Return [x, y] of the center of cell containing provided text 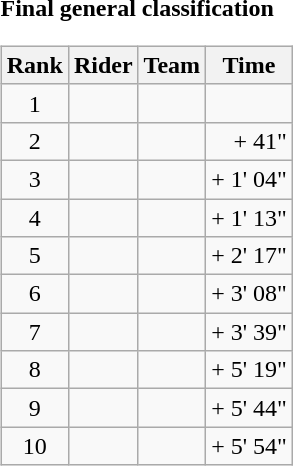
+ 3' 08" [250, 294]
+ 5' 44" [250, 408]
+ 1' 04" [250, 179]
3 [34, 179]
10 [34, 446]
6 [34, 294]
2 [34, 141]
+ 5' 54" [250, 446]
+ 1' 13" [250, 217]
+ 2' 17" [250, 256]
+ 3' 39" [250, 332]
5 [34, 256]
4 [34, 217]
Time [250, 65]
7 [34, 332]
+ 41" [250, 141]
+ 5' 19" [250, 370]
Rank [34, 65]
Rider [103, 65]
8 [34, 370]
1 [34, 103]
9 [34, 408]
Team [172, 65]
